Find where the given text appears and provide that cell's center as [x, y] coordinate. 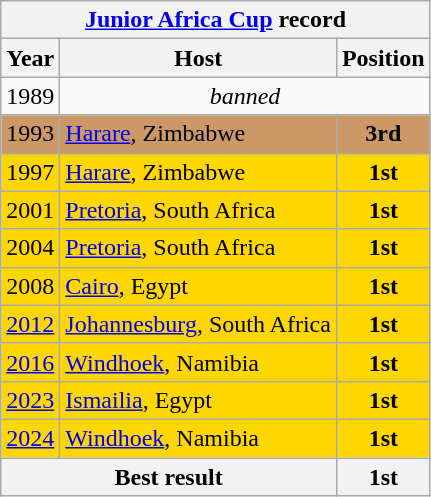
2012 [30, 324]
1993 [30, 134]
Best result [169, 477]
banned [245, 96]
2023 [30, 400]
1997 [30, 172]
2024 [30, 438]
2008 [30, 286]
2001 [30, 210]
Johannesburg, South Africa [198, 324]
Junior Africa Cup record [216, 20]
2004 [30, 248]
Year [30, 58]
2016 [30, 362]
Ismailia, Egypt [198, 400]
Position [383, 58]
Host [198, 58]
3rd [383, 134]
1989 [30, 96]
Cairo, Egypt [198, 286]
